Return the (X, Y) coordinate for the center point of the cell that contains the specified text.  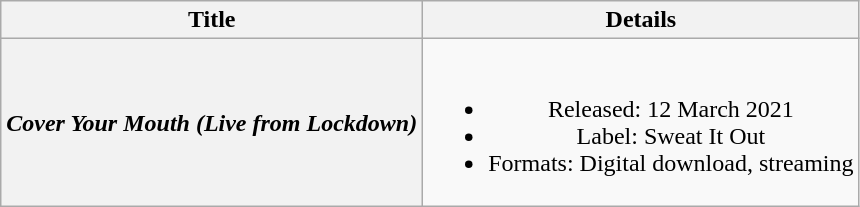
Title (212, 20)
Released: 12 March 2021Label: Sweat It OutFormats: Digital download, streaming (641, 122)
Details (641, 20)
Cover Your Mouth (Live from Lockdown) (212, 122)
